Determine the (x, y) coordinate at the center of the cell enclosing the given text.  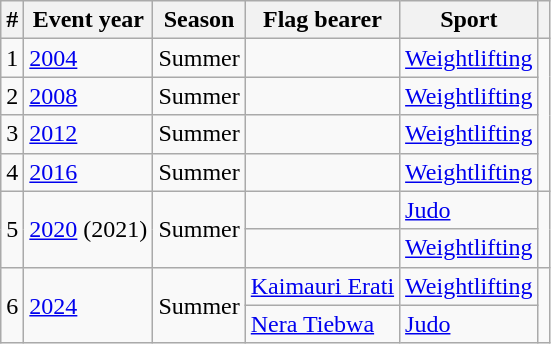
1 (12, 58)
2004 (88, 58)
2024 (88, 305)
Nera Tiebwa (322, 324)
2008 (88, 96)
Event year (88, 20)
Season (199, 20)
3 (12, 134)
2020 (2021) (88, 229)
4 (12, 172)
Kaimauri Erati (322, 286)
6 (12, 305)
2016 (88, 172)
2012 (88, 134)
Flag bearer (322, 20)
Sport (469, 20)
2 (12, 96)
# (12, 20)
5 (12, 229)
